Extract the [x, y] coordinate from the center of the cell holding the provided text.  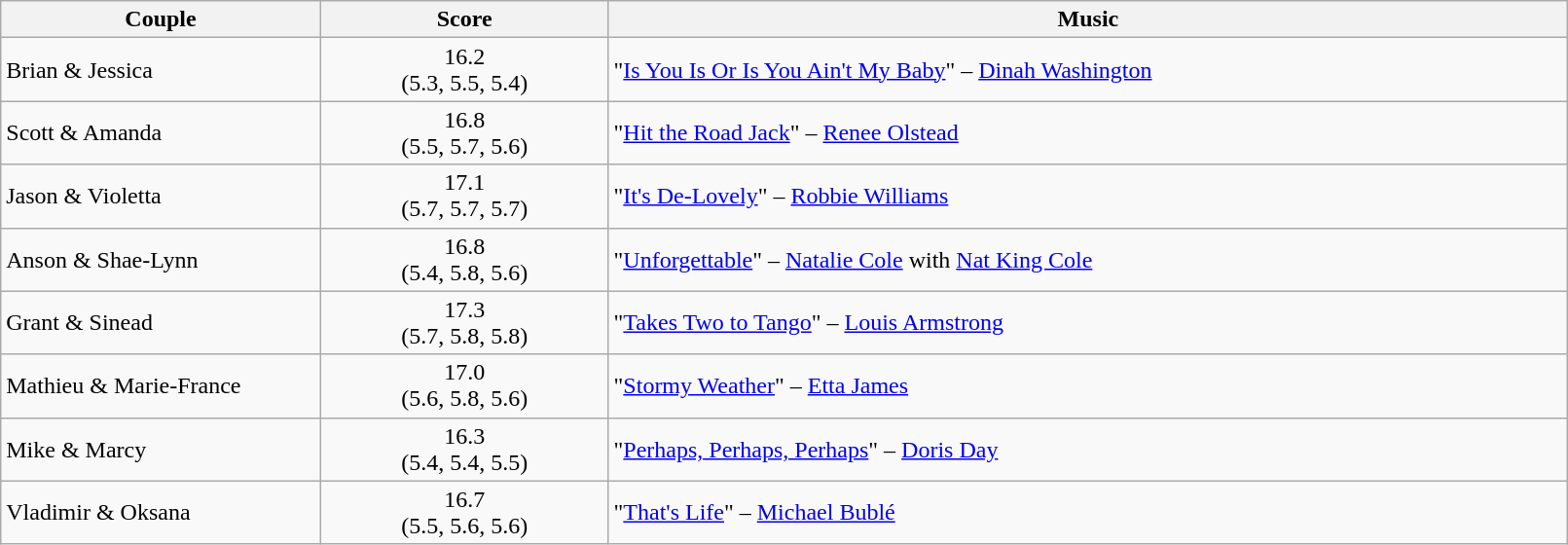
"Unforgettable" – Natalie Cole with Nat King Cole [1088, 259]
Mike & Marcy [162, 450]
Vladimir & Oksana [162, 512]
Brian & Jessica [162, 70]
Mathieu & Marie-France [162, 385]
Grant & Sinead [162, 323]
"Is You Is Or Is You Ain't My Baby" – Dinah Washington [1088, 70]
17.1 (5.7, 5.7, 5.7) [464, 197]
16.7 (5.5, 5.6, 5.6) [464, 512]
Music [1088, 19]
"That's Life" – Michael Bublé [1088, 512]
16.3 (5.4, 5.4, 5.5) [464, 450]
"Takes Two to Tango" – Louis Armstrong [1088, 323]
"Stormy Weather" – Etta James [1088, 385]
17.0 (5.6, 5.8, 5.6) [464, 385]
16.2 (5.3, 5.5, 5.4) [464, 70]
"Hit the Road Jack" – Renee Olstead [1088, 132]
16.8 (5.4, 5.8, 5.6) [464, 259]
16.8 (5.5, 5.7, 5.6) [464, 132]
"It's De-Lovely" – Robbie Williams [1088, 197]
Couple [162, 19]
Jason & Violetta [162, 197]
Scott & Amanda [162, 132]
17.3 (5.7, 5.8, 5.8) [464, 323]
"Perhaps, Perhaps, Perhaps" – Doris Day [1088, 450]
Anson & Shae-Lynn [162, 259]
Score [464, 19]
